Provide the [x, y] coordinate of the cell's center where the given text is located.  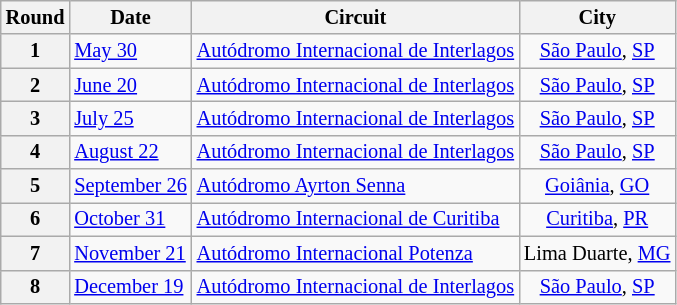
Goiânia, GO [597, 186]
Autódromo Internacional de Curitiba [356, 219]
May 30 [130, 51]
4 [36, 152]
Autódromo Internacional Potenza [356, 253]
1 [36, 51]
September 26 [130, 186]
7 [36, 253]
Circuit [356, 17]
Autódromo Ayrton Senna [356, 186]
December 19 [130, 287]
Round [36, 17]
November 21 [130, 253]
June 20 [130, 85]
Date [130, 17]
2 [36, 85]
October 31 [130, 219]
6 [36, 219]
July 25 [130, 118]
5 [36, 186]
8 [36, 287]
City [597, 17]
Curitiba, PR [597, 219]
August 22 [130, 152]
3 [36, 118]
Lima Duarte, MG [597, 253]
